Detect which cell encompasses the target text, then output its [X, Y] center coordinate. 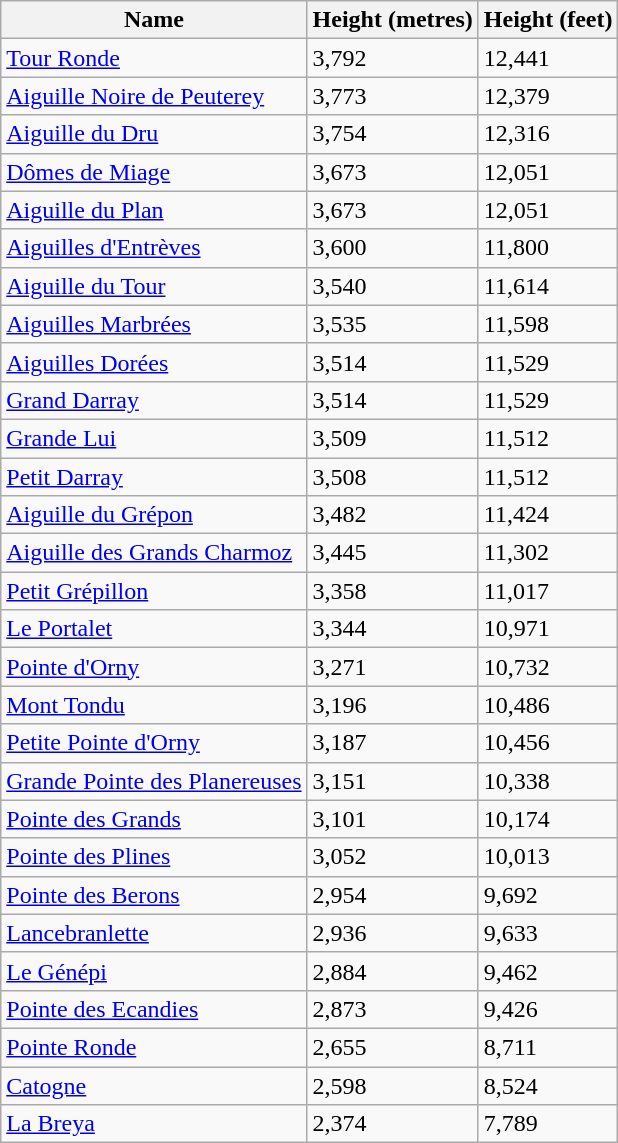
3,509 [392, 438]
10,013 [548, 857]
2,936 [392, 933]
Pointe des Grands [154, 819]
2,873 [392, 1009]
3,187 [392, 743]
9,426 [548, 1009]
Mont Tondu [154, 705]
Pointe Ronde [154, 1047]
8,524 [548, 1085]
10,174 [548, 819]
Aiguilles Dorées [154, 362]
9,462 [548, 971]
3,482 [392, 515]
10,971 [548, 629]
3,535 [392, 324]
Tour Ronde [154, 58]
Aiguilles Marbrées [154, 324]
12,379 [548, 96]
Petit Grépillon [154, 591]
2,655 [392, 1047]
3,508 [392, 477]
Catogne [154, 1085]
Pointe des Plines [154, 857]
Name [154, 20]
9,633 [548, 933]
3,052 [392, 857]
Height (metres) [392, 20]
Grande Lui [154, 438]
2,954 [392, 895]
Height (feet) [548, 20]
Aiguille du Plan [154, 210]
3,358 [392, 591]
11,017 [548, 591]
Grande Pointe des Planereuses [154, 781]
Le Portalet [154, 629]
Grand Darray [154, 400]
3,792 [392, 58]
Dômes de Miage [154, 172]
11,424 [548, 515]
11,302 [548, 553]
12,316 [548, 134]
Le Génépi [154, 971]
10,486 [548, 705]
11,614 [548, 286]
La Breya [154, 1124]
Petit Darray [154, 477]
Aiguille Noire de Peuterey [154, 96]
2,884 [392, 971]
2,374 [392, 1124]
8,711 [548, 1047]
11,800 [548, 248]
3,101 [392, 819]
10,732 [548, 667]
10,338 [548, 781]
Aiguille des Grands Charmoz [154, 553]
Aiguille du Dru [154, 134]
3,754 [392, 134]
3,540 [392, 286]
12,441 [548, 58]
3,600 [392, 248]
Aiguille du Grépon [154, 515]
Petite Pointe d'Orny [154, 743]
7,789 [548, 1124]
11,598 [548, 324]
Lancebranlette [154, 933]
10,456 [548, 743]
3,344 [392, 629]
Aiguilles d'Entrèves [154, 248]
Pointe des Berons [154, 895]
Pointe d'Orny [154, 667]
3,445 [392, 553]
3,271 [392, 667]
3,773 [392, 96]
Pointe des Ecandies [154, 1009]
Aiguille du Tour [154, 286]
2,598 [392, 1085]
9,692 [548, 895]
3,151 [392, 781]
3,196 [392, 705]
